Capture the cell that displays the provided text and extract its (X, Y) central coordinate. 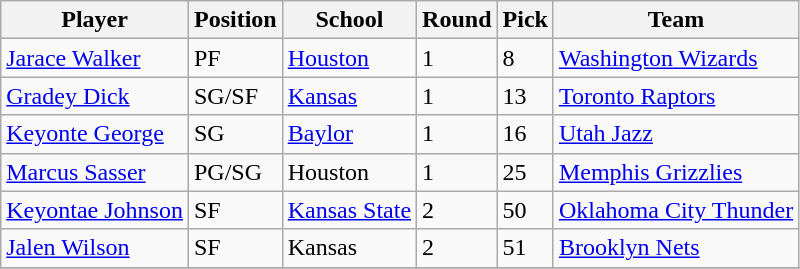
8 (525, 58)
Pick (525, 20)
Position (235, 20)
School (349, 20)
Keyontae Johnson (95, 210)
50 (525, 210)
Jalen Wilson (95, 248)
Oklahoma City Thunder (676, 210)
Player (95, 20)
Keyonte George (95, 134)
Round (457, 20)
25 (525, 172)
Memphis Grizzlies (676, 172)
13 (525, 96)
Toronto Raptors (676, 96)
51 (525, 248)
Marcus Sasser (95, 172)
Gradey Dick (95, 96)
Brooklyn Nets (676, 248)
Utah Jazz (676, 134)
PF (235, 58)
PG/SG (235, 172)
Team (676, 20)
Jarace Walker (95, 58)
16 (525, 134)
SG (235, 134)
Washington Wizards (676, 58)
Baylor (349, 134)
SG/SF (235, 96)
Kansas State (349, 210)
